Extract the [X, Y] coordinate from the center of the cell holding the provided text.  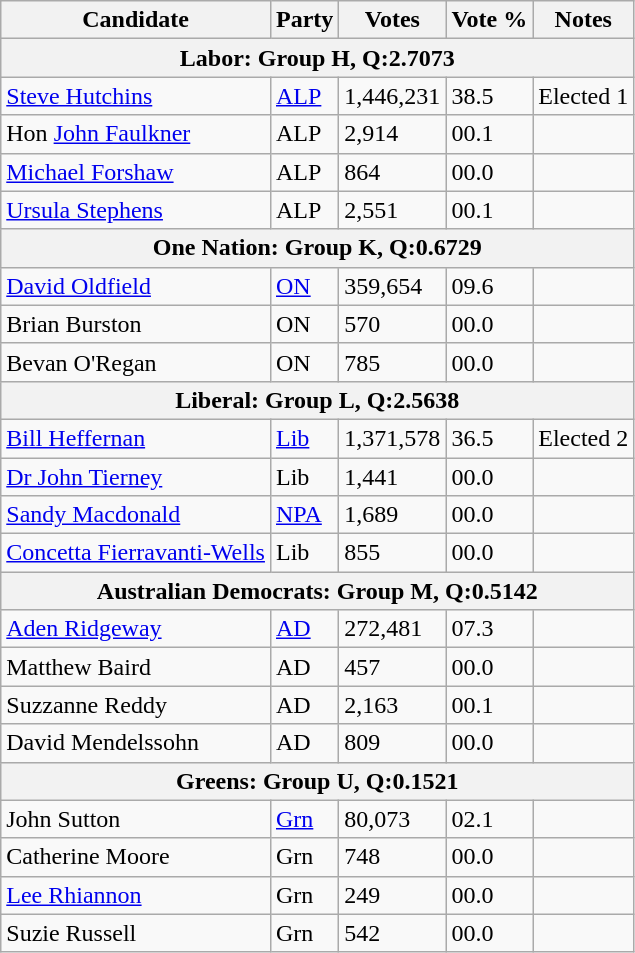
36.5 [490, 438]
Dr John Tierney [136, 477]
Concetta Fierravanti-Wells [136, 553]
809 [392, 743]
1,446,231 [392, 96]
Suzzanne Reddy [136, 705]
2,551 [392, 210]
Bill Heffernan [136, 438]
07.3 [490, 629]
Ursula Stephens [136, 210]
09.6 [490, 286]
Hon John Faulkner [136, 134]
Brian Burston [136, 324]
Greens: Group U, Q:0.1521 [318, 781]
NPA [304, 515]
2,163 [392, 705]
Notes [584, 20]
1,689 [392, 515]
Sandy Macdonald [136, 515]
Bevan O'Regan [136, 362]
785 [392, 362]
Party [304, 20]
80,073 [392, 819]
Michael Forshaw [136, 172]
Votes [392, 20]
David Mendelssohn [136, 743]
Australian Democrats: Group M, Q:0.5142 [318, 591]
Vote % [490, 20]
Elected 2 [584, 438]
Liberal: Group L, Q:2.5638 [318, 400]
Labor: Group H, Q:2.7073 [318, 58]
855 [392, 553]
272,481 [392, 629]
1,371,578 [392, 438]
Aden Ridgeway [136, 629]
02.1 [490, 819]
1,441 [392, 477]
748 [392, 857]
38.5 [490, 96]
542 [392, 933]
One Nation: Group K, Q:0.6729 [318, 248]
Candidate [136, 20]
John Sutton [136, 819]
359,654 [392, 286]
Elected 1 [584, 96]
Matthew Baird [136, 667]
Steve Hutchins [136, 96]
Suzie Russell [136, 933]
864 [392, 172]
Catherine Moore [136, 857]
457 [392, 667]
Lee Rhiannon [136, 895]
249 [392, 895]
570 [392, 324]
2,914 [392, 134]
David Oldfield [136, 286]
